Capture the cell that displays the provided text and extract its (X, Y) central coordinate. 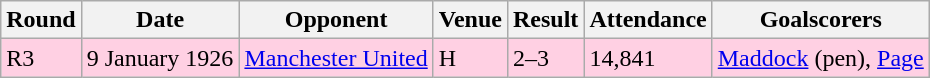
Attendance (648, 20)
14,841 (648, 58)
R3 (41, 58)
Goalscorers (820, 20)
Venue (470, 20)
2–3 (545, 58)
Round (41, 20)
Result (545, 20)
H (470, 58)
Opponent (336, 20)
Maddock (pen), Page (820, 58)
9 January 1926 (160, 58)
Manchester United (336, 58)
Date (160, 20)
